Find where the given text appears and provide that cell's center as (X, Y) coordinate. 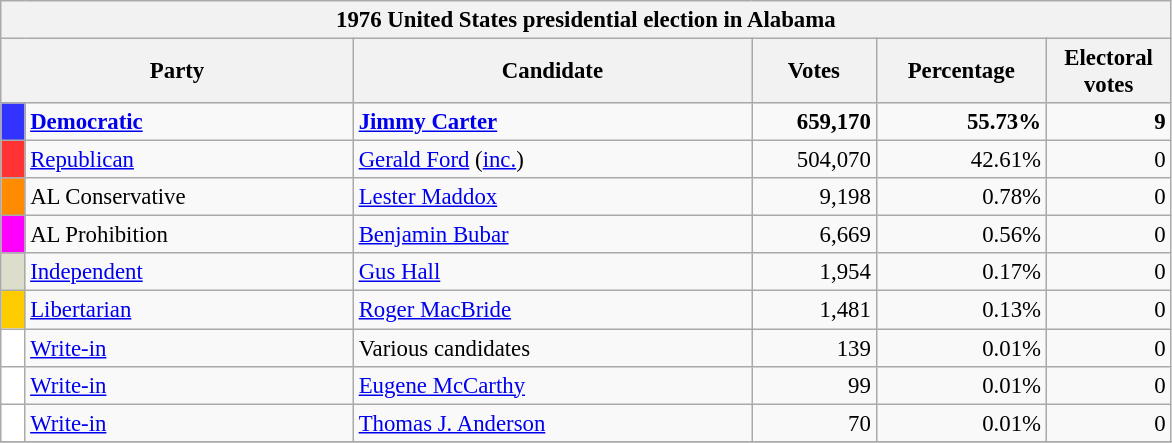
AL Prohibition (189, 235)
0.13% (961, 310)
659,170 (814, 122)
Gus Hall (552, 273)
Benjamin Bubar (552, 235)
AL Conservative (189, 197)
Various candidates (552, 348)
Roger MacBride (552, 310)
9,198 (814, 197)
1,481 (814, 310)
Percentage (961, 72)
9 (1108, 122)
0.17% (961, 273)
Libertarian (189, 310)
1,954 (814, 273)
139 (814, 348)
Electoral votes (1108, 72)
Jimmy Carter (552, 122)
0.78% (961, 197)
55.73% (961, 122)
Republican (189, 160)
Independent (189, 273)
Thomas J. Anderson (552, 423)
6,669 (814, 235)
Gerald Ford (inc.) (552, 160)
504,070 (814, 160)
42.61% (961, 160)
0.56% (961, 235)
1976 United States presidential election in Alabama (586, 20)
99 (814, 385)
Eugene McCarthy (552, 385)
Votes (814, 72)
70 (814, 423)
Party (178, 72)
Lester Maddox (552, 197)
Candidate (552, 72)
Democratic (189, 122)
